For the text-containing cell, return its midpoint in [x, y] coordinate format. 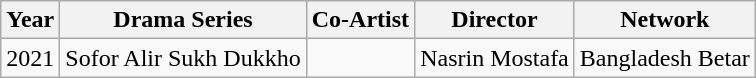
Year [30, 20]
Drama Series [183, 20]
Co-Artist [360, 20]
Sofor Alir Sukh Dukkho [183, 58]
2021 [30, 58]
Network [664, 20]
Director [495, 20]
Nasrin Mostafa [495, 58]
Bangladesh Betar [664, 58]
